Identify which cell holds the provided text, then report its [X, Y] central coordinate. 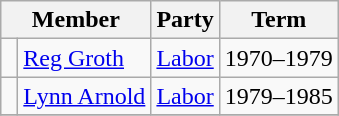
1970–1979 [278, 58]
Reg Groth [84, 58]
Lynn Arnold [84, 96]
Term [278, 20]
Member [76, 20]
1979–1985 [278, 96]
Party [185, 20]
